Return the [X, Y] coordinate for the center point of the cell that contains the specified text.  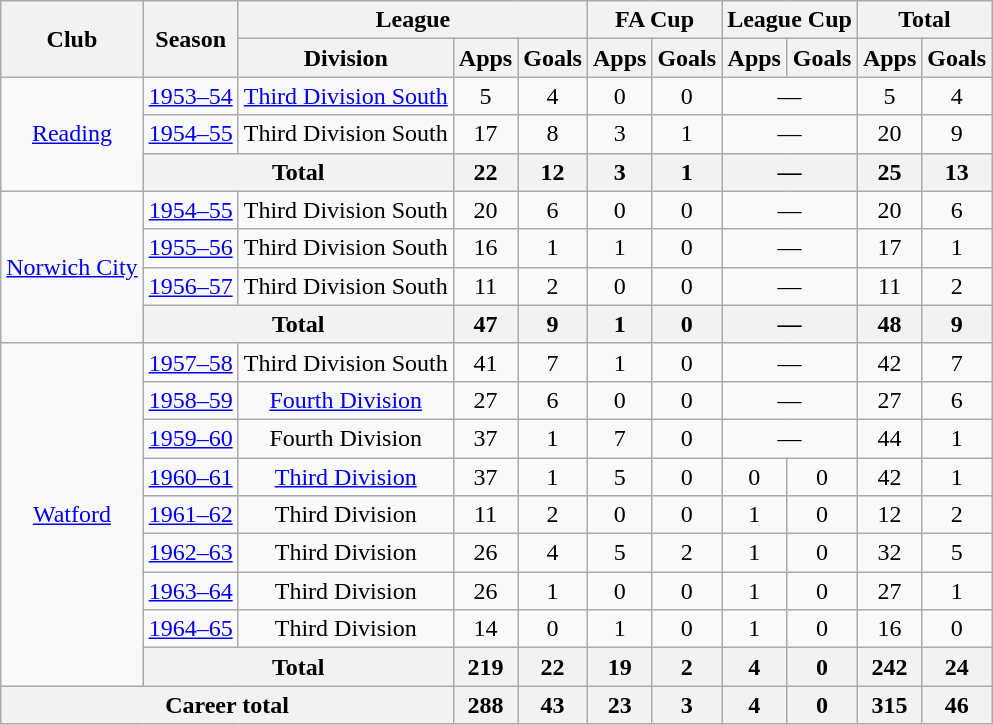
1957–58 [190, 362]
1964–65 [190, 629]
1963–64 [190, 591]
1958–59 [190, 400]
43 [553, 705]
14 [485, 629]
32 [889, 553]
13 [957, 172]
242 [889, 667]
46 [957, 705]
Club [72, 39]
23 [619, 705]
Norwich City [72, 267]
288 [485, 705]
Career total [228, 705]
24 [957, 667]
1955–56 [190, 248]
FA Cup [654, 20]
Division [346, 58]
315 [889, 705]
Reading [72, 134]
1962–63 [190, 553]
41 [485, 362]
44 [889, 438]
1953–54 [190, 96]
1959–60 [190, 438]
48 [889, 324]
League [412, 20]
219 [485, 667]
League Cup [790, 20]
47 [485, 324]
1956–57 [190, 286]
8 [553, 134]
25 [889, 172]
1960–61 [190, 477]
Season [190, 39]
Watford [72, 514]
19 [619, 667]
1961–62 [190, 515]
